Provide the [X, Y] coordinate of the cell's center where the given text is located.  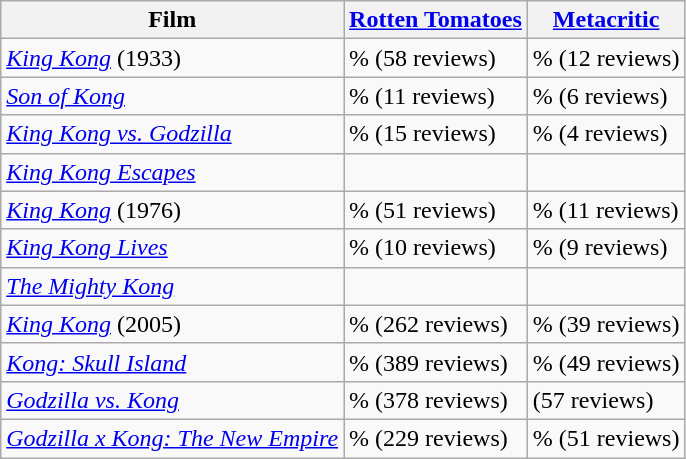
% (9 reviews) [606, 248]
Kong: Skull Island [172, 362]
Son of Kong [172, 96]
The Mighty Kong [172, 286]
% (6 reviews) [606, 96]
% (229 reviews) [436, 438]
Film [172, 20]
% (15 reviews) [436, 134]
Godzilla x Kong: The New Empire [172, 438]
Rotten Tomatoes [436, 20]
% (12 reviews) [606, 58]
King Kong Escapes [172, 172]
% (49 reviews) [606, 362]
% (262 reviews) [436, 324]
% (58 reviews) [436, 58]
King Kong (1976) [172, 210]
% (389 reviews) [436, 362]
King Kong (1933) [172, 58]
Metacritic [606, 20]
King Kong Lives [172, 248]
Godzilla vs. Kong [172, 400]
% (10 reviews) [436, 248]
% (378 reviews) [436, 400]
(57 reviews) [606, 400]
King Kong (2005) [172, 324]
King Kong vs. Godzilla [172, 134]
% (4 reviews) [606, 134]
% (39 reviews) [606, 324]
